For the text-containing cell, return its midpoint in [x, y] coordinate format. 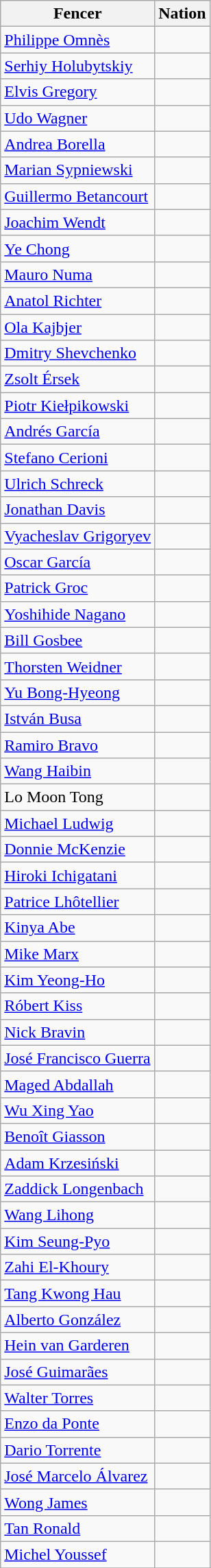
Patrice Lhôtellier [78, 902]
Philippe Omnès [78, 40]
José Guimarães [78, 1372]
Yoshihide Nagano [78, 614]
Yu Bong-Hyeong [78, 692]
Kinya Abe [78, 928]
Vyacheslav Grigoryev [78, 536]
Elvis Gregory [78, 92]
Marian Sypniewski [78, 170]
Adam Krzesiński [78, 1163]
José Marcelo Álvarez [78, 1476]
Stefano Cerioni [78, 458]
Serhiy Holubytskiy [78, 66]
Andrés García [78, 432]
Joachim Wendt [78, 222]
Zsolt Érsek [78, 379]
Piotr Kiełpikowski [78, 406]
Wang Haibin [78, 771]
Nick Bravin [78, 1032]
Andrea Borella [78, 144]
Enzo da Ponte [78, 1424]
Jonathan Davis [78, 510]
Walter Torres [78, 1398]
Lo Moon Tong [78, 797]
Maged Abdallah [78, 1084]
Hein van Garderen [78, 1346]
Mauro Numa [78, 274]
Dmitry Shevchenko [78, 353]
Wu Xing Yao [78, 1110]
Benoît Giasson [78, 1136]
Guillermo Betancourt [78, 196]
Wang Lihong [78, 1215]
Ramiro Bravo [78, 745]
Ola Kajbjer [78, 327]
Thorsten Weidner [78, 666]
Ulrich Schreck [78, 484]
Wong James [78, 1502]
Alberto González [78, 1320]
Oscar García [78, 562]
Anatol Richter [78, 301]
Nation [182, 14]
Michel Youssef [78, 1554]
Bill Gosbee [78, 640]
Kim Seung-Pyo [78, 1241]
Hiroki Ichigatani [78, 876]
Kim Yeong-Ho [78, 980]
José Francisco Guerra [78, 1058]
Zahi El-Khoury [78, 1267]
István Busa [78, 718]
Róbert Kiss [78, 1006]
Ye Chong [78, 248]
Patrick Groc [78, 588]
Michael Ludwig [78, 823]
Dario Torrente [78, 1450]
Mike Marx [78, 954]
Tang Kwong Hau [78, 1294]
Udo Wagner [78, 118]
Fencer [78, 14]
Tan Ronald [78, 1528]
Donnie McKenzie [78, 850]
Zaddick Longenbach [78, 1189]
